For the text-containing cell, return its midpoint in [x, y] coordinate format. 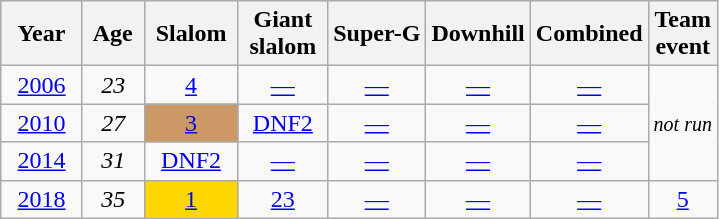
27 [113, 123]
35 [113, 199]
2010 [42, 123]
2006 [42, 85]
2014 [42, 161]
Age [113, 34]
Teamevent [682, 34]
Super-G [377, 34]
5 [682, 199]
31 [113, 161]
Downhill [478, 34]
Year [42, 34]
3 [191, 123]
2018 [42, 199]
4 [191, 85]
Giant slalom [283, 34]
Combined [589, 34]
Slalom [191, 34]
1 [191, 199]
not run [682, 123]
